From the cell containing the given text, extract its center point as (x, y) coordinate. 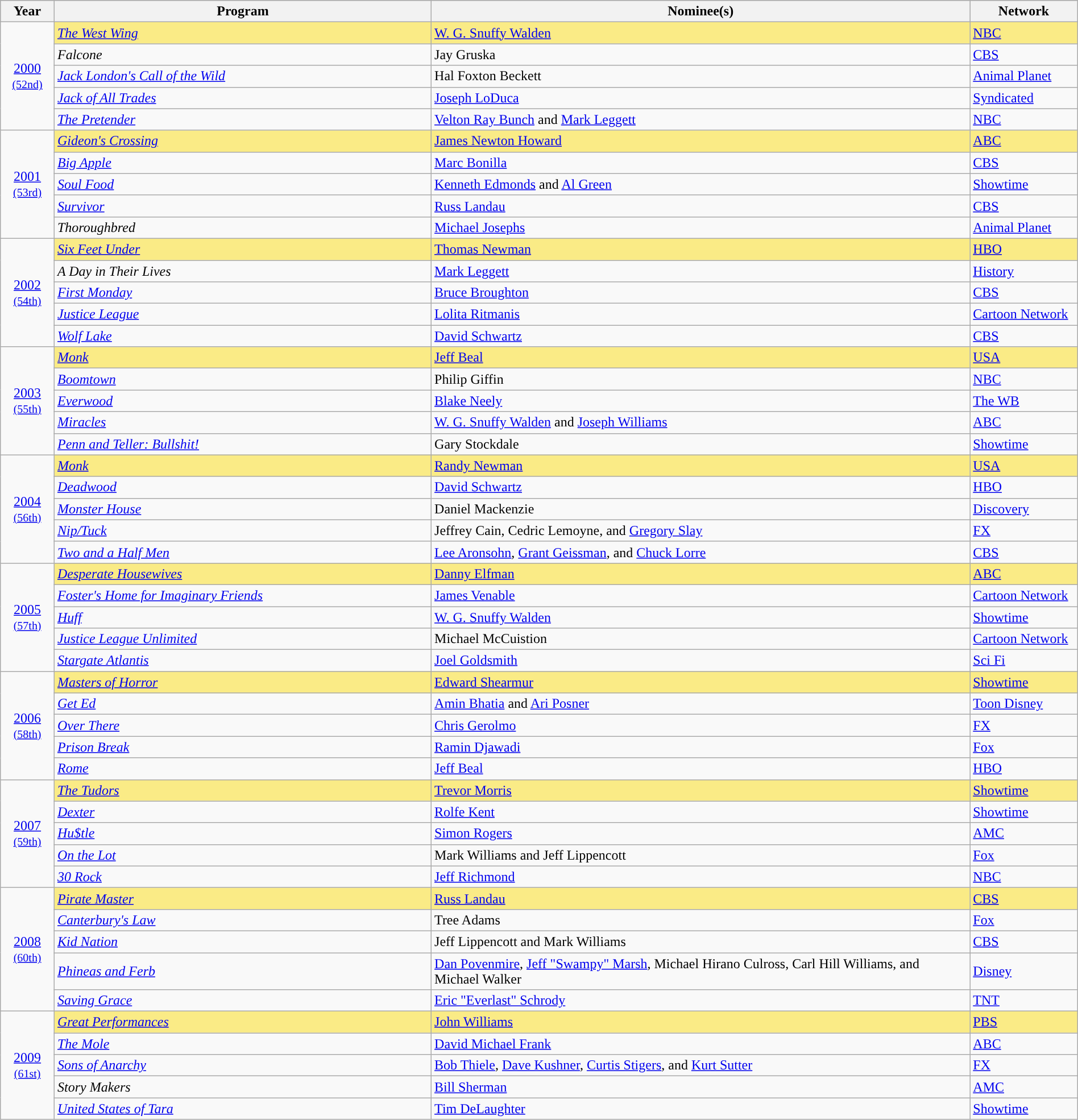
Trevor Morris (700, 790)
Amin Bhatia and Ari Posner (700, 704)
Rolfe Kent (700, 812)
Monster House (242, 509)
Marc Bonilla (700, 163)
TNT (1023, 1001)
History (1023, 271)
Foster's Home for Imaginary Friends (242, 595)
The West Wing (242, 33)
Penn and Teller: Bullshit! (242, 444)
Bruce Broughton (700, 293)
Jeff Lippencott and Mark Williams (700, 941)
Michael McCuistion (700, 639)
2008(60th) (27, 949)
Edward Shearmur (700, 682)
On the Lot (242, 855)
Jay Gruska (700, 55)
Velton Ray Bunch and Mark Leggett (700, 119)
Bob Thiele, Dave Kushner, Curtis Stigers, and Kurt Sutter (700, 1065)
Justice League Unlimited (242, 639)
Gideon's Crossing (242, 141)
Michael Josephs (700, 227)
Dan Povenmire, Jeff "Swampy" Marsh, Michael Hirano Culross, Carl Hill Williams, and Michael Walker (700, 971)
Daniel Mackenzie (700, 509)
Bill Sherman (700, 1087)
David Michael Frank (700, 1044)
Jack of All Trades (242, 98)
The WB (1023, 401)
Great Performances (242, 1022)
2001(53rd) (27, 184)
Stargate Atlantis (242, 661)
James Venable (700, 595)
Phineas and Ferb (242, 971)
Lolita Ritmanis (700, 314)
Dexter (242, 812)
Tree Adams (700, 920)
Get Ed (242, 704)
Thomas Newman (700, 249)
Hal Foxton Beckett (700, 76)
2004(56th) (27, 509)
2006(58th) (27, 725)
Joseph LoDuca (700, 98)
2007(59th) (27, 833)
Two and a Half Men (242, 552)
Wolf Lake (242, 336)
Gary Stockdale (700, 444)
Year (27, 11)
30 Rock (242, 877)
Nip/Tuck (242, 530)
The Mole (242, 1044)
Blake Neely (700, 401)
Randy Newman (700, 466)
Ramin Djawadi (700, 747)
Jeffrey Cain, Cedric Lemoyne, and Gregory Slay (700, 530)
Simon Rogers (700, 833)
Mark Williams and Jeff Lippencott (700, 855)
The Pretender (242, 119)
The Tudors (242, 790)
Story Makers (242, 1087)
Nominee(s) (700, 11)
Deadwood (242, 487)
Chris Gerolmo (700, 725)
James Newton Howard (700, 141)
Syndicated (1023, 98)
Lee Aronsohn, Grant Geissman, and Chuck Lorre (700, 552)
John Williams (700, 1022)
Mark Leggett (700, 271)
Kenneth Edmonds and Al Green (700, 184)
W. G. Snuffy Walden and Joseph Williams (700, 422)
Philip Giffin (700, 379)
Falcone (242, 55)
Kid Nation (242, 941)
Disney (1023, 971)
Program (242, 11)
Tim DeLaughter (700, 1109)
Justice League (242, 314)
2005(57th) (27, 617)
Canterbury's Law (242, 920)
Prison Break (242, 747)
Big Apple (242, 163)
Jeff Richmond (700, 877)
Discovery (1023, 509)
2000(52nd) (27, 76)
Jack London's Call of the Wild (242, 76)
2002(54th) (27, 292)
Six Feet Under (242, 249)
Masters of Horror (242, 682)
Over There (242, 725)
Everwood (242, 401)
First Monday (242, 293)
Miracles (242, 422)
Survivor (242, 206)
Hu$tle (242, 833)
Sons of Anarchy (242, 1065)
United States of Tara (242, 1109)
Danny Elfman (700, 574)
Toon Disney (1023, 704)
Boomtown (242, 379)
PBS (1023, 1022)
Huff (242, 617)
2009(61st) (27, 1065)
A Day in Their Lives (242, 271)
Eric "Everlast" Schrody (700, 1001)
Rome (242, 769)
Pirate Master (242, 898)
Soul Food (242, 184)
Desperate Housewives (242, 574)
Thoroughbred (242, 227)
Saving Grace (242, 1001)
2003(55th) (27, 401)
Joel Goldsmith (700, 661)
Network (1023, 11)
Sci Fi (1023, 661)
